Return [x, y] of the center of cell containing provided text 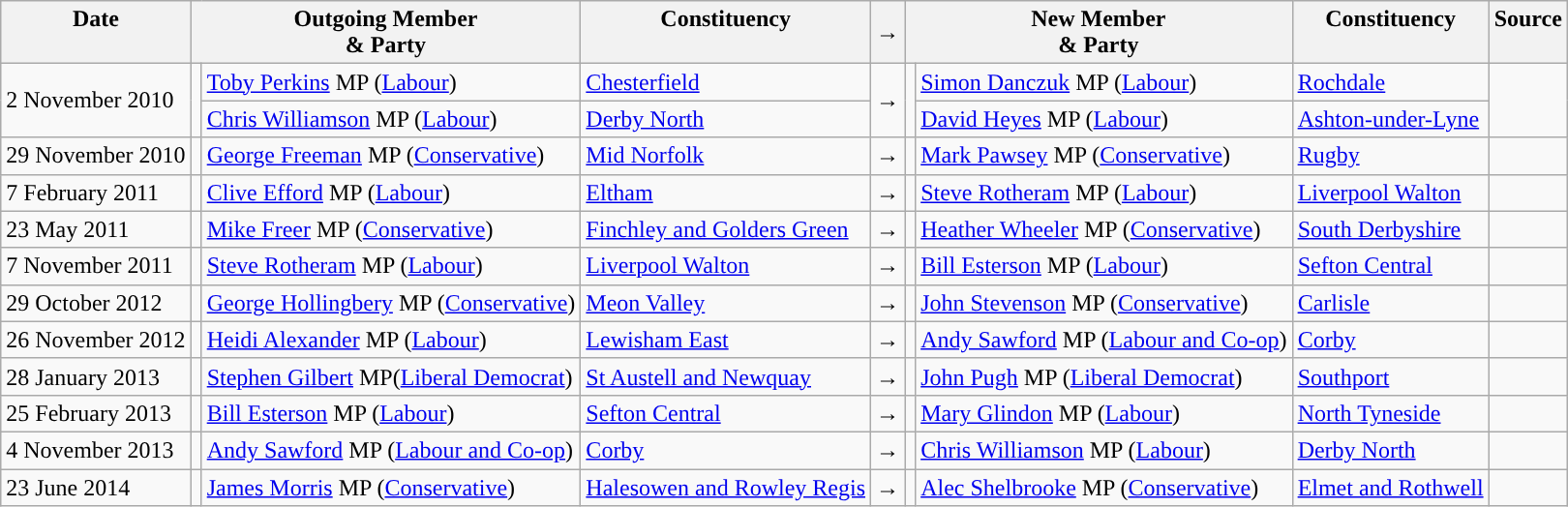
23 May 2011 [96, 229]
James Morris MP (Conservative) [391, 487]
St Austell and Newquay [726, 376]
26 November 2012 [96, 340]
John Pugh MP (Liberal Democrat) [1103, 376]
Ashton-under-Lyne [1390, 119]
Heidi Alexander MP (Labour) [391, 340]
Chesterfield [726, 82]
Lewisham East [726, 340]
Eltham [726, 193]
Mark Pawsey MP (Conservative) [1103, 156]
7 February 2011 [96, 193]
Rugby [1390, 156]
29 November 2010 [96, 156]
Stephen Gilbert MP(Liberal Democrat) [391, 376]
Alec Shelbrooke MP (Conservative) [1103, 487]
Mid Norfolk [726, 156]
25 February 2013 [96, 413]
Rochdale [1390, 82]
South Derbyshire [1390, 229]
New Member& Party [1100, 33]
George Freeman MP (Conservative) [391, 156]
2 November 2010 [96, 101]
Simon Danczuk MP (Labour) [1103, 82]
4 November 2013 [96, 450]
29 October 2012 [96, 303]
Mike Freer MP (Conservative) [391, 229]
Mary Glindon MP (Labour) [1103, 413]
Date [96, 33]
Source [1527, 33]
7 November 2011 [96, 266]
Halesowen and Rowley Regis [726, 487]
Finchley and Golders Green [726, 229]
Elmet and Rothwell [1390, 487]
David Heyes MP (Labour) [1103, 119]
Carlisle [1390, 303]
Southport [1390, 376]
George Hollingbery MP (Conservative) [391, 303]
Heather Wheeler MP (Conservative) [1103, 229]
John Stevenson MP (Conservative) [1103, 303]
Clive Efford MP (Labour) [391, 193]
23 June 2014 [96, 487]
Toby Perkins MP (Labour) [391, 82]
Outgoing Member& Party [385, 33]
North Tyneside [1390, 413]
Meon Valley [726, 303]
28 January 2013 [96, 376]
